Output the [x, y] coordinate of the center of the cell containing the given text.  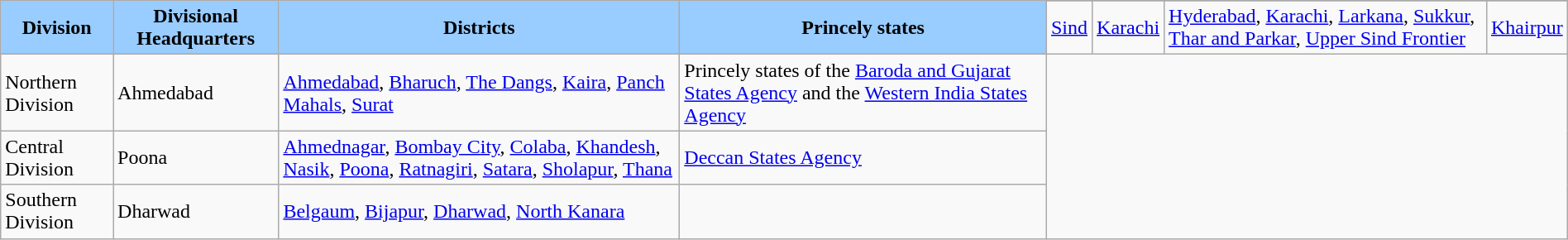
Northern Division [57, 93]
Central Division [57, 157]
Khairpur [1527, 28]
Hyderabad, Karachi, Larkana, Sukkur, Thar and Parkar, Upper Sind Frontier [1326, 28]
Ahmedabad [196, 93]
Deccan States Agency [863, 157]
Divisional Headquarters [196, 28]
Dharwad [196, 212]
Sind [1068, 28]
Princely states [863, 28]
Districts [480, 28]
Ahmedabad, Bharuch, The Dangs, Kaira, Panch Mahals, Surat [480, 93]
Princely states of the Baroda and Gujarat States Agency and the Western India States Agency [863, 93]
Southern Division [57, 212]
Division [57, 28]
Poona [196, 157]
Ahmednagar, Bombay City, Colaba, Khandesh, Nasik, Poona, Ratnagiri, Satara, Sholapur, Thana [480, 157]
Karachi [1128, 28]
Belgaum, Bijapur, Dharwad, North Kanara [480, 212]
